Detect which cell encompasses the target text, then output its [X, Y] center coordinate. 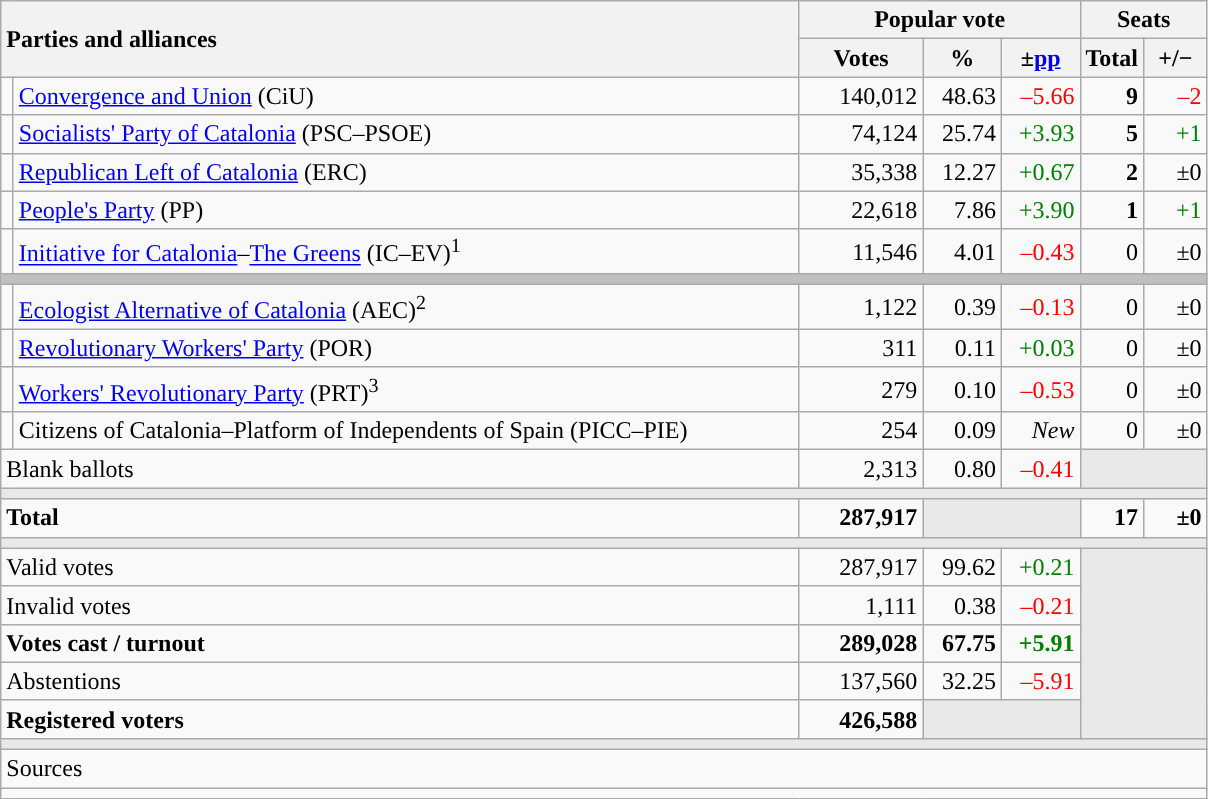
Valid votes [400, 567]
+3.93 [1040, 134]
0.11 [962, 348]
+3.90 [1040, 210]
254 [861, 431]
±pp [1040, 58]
+0.67 [1040, 172]
–0.43 [1040, 252]
Votes [861, 58]
Popular vote [940, 20]
People's Party (PP) [406, 210]
67.75 [962, 643]
311 [861, 348]
Sources [604, 769]
New [1040, 431]
137,560 [861, 681]
0.10 [962, 390]
+0.21 [1040, 567]
Blank ballots [400, 469]
0.39 [962, 308]
Registered voters [400, 719]
–0.13 [1040, 308]
4.01 [962, 252]
2 [1112, 172]
Citizens of Catalonia–Platform of Independents of Spain (PICC–PIE) [406, 431]
2,313 [861, 469]
11,546 [861, 252]
Ecologist Alternative of Catalonia (AEC)2 [406, 308]
426,588 [861, 719]
22,618 [861, 210]
9 [1112, 96]
–0.21 [1040, 605]
–5.91 [1040, 681]
0.80 [962, 469]
Invalid votes [400, 605]
Revolutionary Workers' Party (POR) [406, 348]
Convergence and Union (CiU) [406, 96]
+0.03 [1040, 348]
74,124 [861, 134]
0.38 [962, 605]
289,028 [861, 643]
48.63 [962, 96]
–0.53 [1040, 390]
1,111 [861, 605]
17 [1112, 518]
Workers' Revolutionary Party (PRT)3 [406, 390]
+5.91 [1040, 643]
5 [1112, 134]
25.74 [962, 134]
+/− [1176, 58]
Republican Left of Catalonia (ERC) [406, 172]
1,122 [861, 308]
1 [1112, 210]
7.86 [962, 210]
Parties and alliances [400, 39]
279 [861, 390]
35,338 [861, 172]
% [962, 58]
Abstentions [400, 681]
–5.66 [1040, 96]
Socialists' Party of Catalonia (PSC–PSOE) [406, 134]
140,012 [861, 96]
Initiative for Catalonia–The Greens (IC–EV)1 [406, 252]
12.27 [962, 172]
Votes cast / turnout [400, 643]
99.62 [962, 567]
0.09 [962, 431]
–0.41 [1040, 469]
–2 [1176, 96]
Seats [1144, 20]
32.25 [962, 681]
